Provide the [x, y] coordinate of the cell's center where the given text is located.  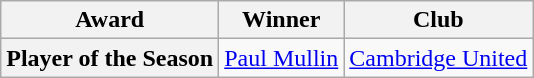
Winner [282, 20]
Paul Mullin [282, 58]
Cambridge United [438, 58]
Player of the Season [110, 58]
Club [438, 20]
Award [110, 20]
